Extract the [X, Y] coordinate from the center of the cell holding the provided text.  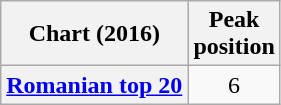
6 [234, 85]
Romanian top 20 [94, 85]
Chart (2016) [94, 34]
Peakposition [234, 34]
